Search for the cell housing the specified text and yield its (x, y) center coordinate. 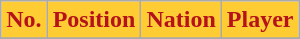
Player (260, 20)
No. (24, 20)
Nation (181, 20)
Position (94, 20)
